Detect which cell encompasses the target text, then output its [X, Y] center coordinate. 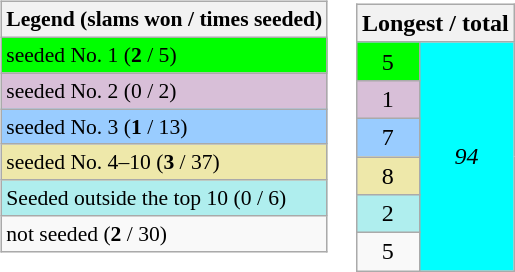
seeded No. 1 (2 / 5) [164, 55]
not seeded (2 / 30) [164, 234]
Longest / total [435, 23]
seeded No. 4–10 (3 / 37) [164, 162]
seeded No. 3 (1 / 13) [164, 127]
Legend (slams won / times seeded) [164, 20]
7 [388, 137]
1 [388, 99]
Seeded outside the top 10 (0 / 6) [164, 198]
8 [388, 175]
94 [466, 156]
2 [388, 214]
seeded No. 2 (0 / 2) [164, 91]
